Scan for the cell matching the given text and deliver its (x, y) coordinate at center. 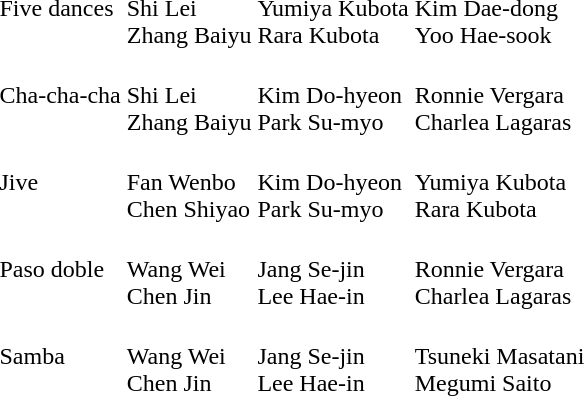
Jang Se-jinLee Hae-in (333, 269)
Shi LeiZhang Baiyu (189, 95)
Fan WenboChen Shiyao (189, 182)
Wang WeiChen Jin (189, 269)
